From the cell containing the given text, extract its center point as [X, Y] coordinate. 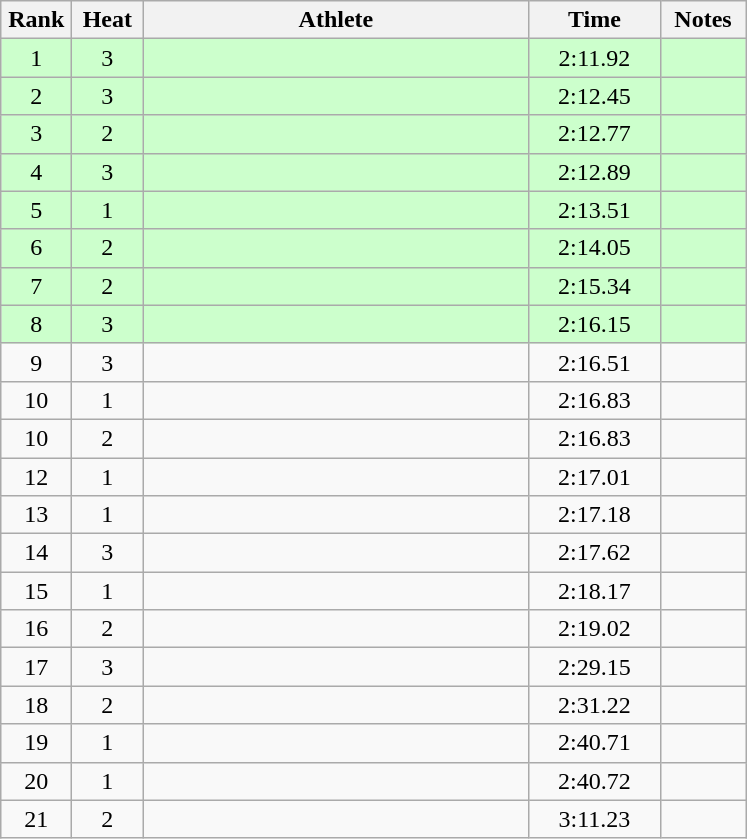
2:40.71 [594, 743]
2:15.34 [594, 286]
2:18.17 [594, 591]
15 [36, 591]
13 [36, 515]
2:14.05 [594, 248]
2:17.18 [594, 515]
16 [36, 629]
3:11.23 [594, 819]
2:17.62 [594, 553]
2:12.45 [594, 96]
2:19.02 [594, 629]
6 [36, 248]
14 [36, 553]
2:12.77 [594, 134]
Notes [703, 20]
19 [36, 743]
2:17.01 [594, 477]
18 [36, 705]
2:12.89 [594, 172]
8 [36, 324]
Time [594, 20]
2:16.15 [594, 324]
2:11.92 [594, 58]
Athlete [336, 20]
2:31.22 [594, 705]
2:29.15 [594, 667]
2:13.51 [594, 210]
5 [36, 210]
2:16.51 [594, 362]
Heat [108, 20]
12 [36, 477]
2:40.72 [594, 781]
17 [36, 667]
20 [36, 781]
21 [36, 819]
Rank [36, 20]
7 [36, 286]
9 [36, 362]
4 [36, 172]
